Pinpoint the cell where the given text exists, returning its (x, y) midpoint coordinate. 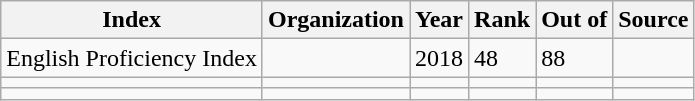
Out of (574, 20)
88 (574, 58)
Rank (502, 20)
Source (654, 20)
48 (502, 58)
2018 (440, 58)
Organization (336, 20)
Year (440, 20)
Index (132, 20)
English Proficiency Index (132, 58)
